From the cell containing the given text, extract its center point as [X, Y] coordinate. 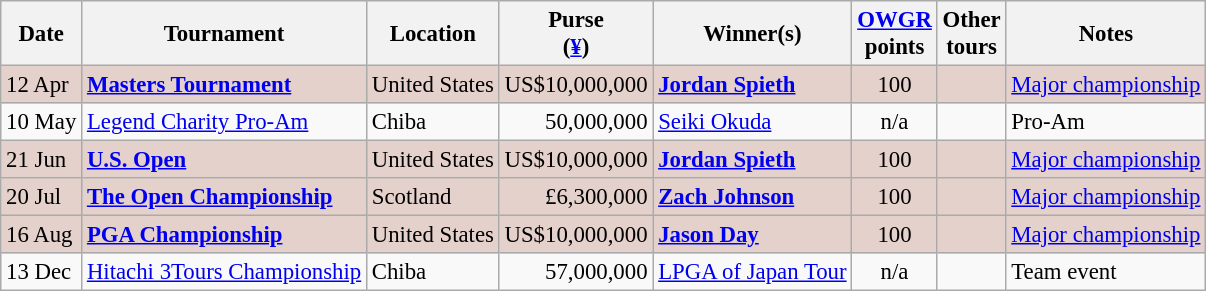
The Open Championship [224, 197]
Chiba [432, 122]
Date [42, 34]
Scotland [432, 197]
£6,300,000 [576, 197]
Tournament [224, 34]
Masters Tournament [224, 85]
U.S. Open [224, 160]
50,000,000 [576, 122]
16 Aug [42, 235]
Othertours [972, 34]
12 Apr [42, 85]
PGA Championship [224, 235]
OWGRpoints [894, 34]
Zach Johnson [752, 197]
Legend Charity Pro-Am [224, 122]
21 Jun [42, 160]
n/a [894, 122]
Notes [1106, 34]
Pro-Am [1106, 122]
Jason Day [752, 235]
Location [432, 34]
Seiki Okuda [752, 122]
Purse(¥) [576, 34]
10 May [42, 122]
Winner(s) [752, 34]
20 Jul [42, 197]
